Pinpoint the cell where the given text exists, returning its [X, Y] midpoint coordinate. 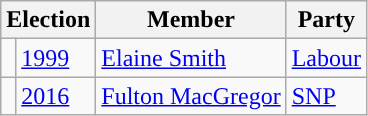
Election [48, 20]
Party [326, 20]
Member [191, 20]
Elaine Smith [191, 58]
Labour [326, 58]
2016 [56, 96]
SNP [326, 96]
1999 [56, 58]
Fulton MacGregor [191, 96]
